Return [x, y] of the center of cell containing provided text 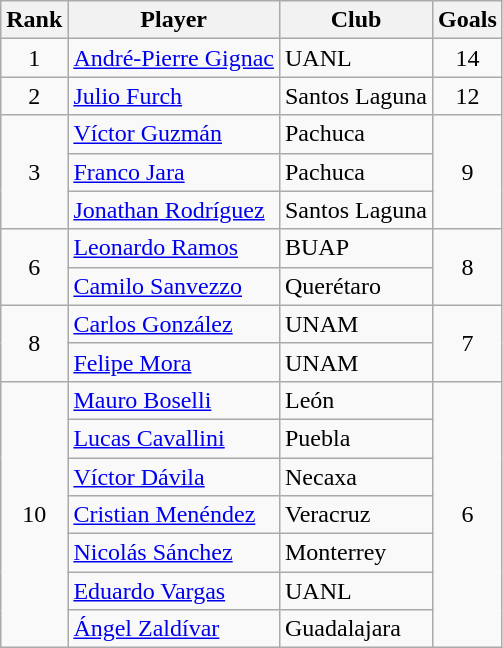
Felipe Mora [174, 362]
Leonardo Ramos [174, 248]
Goals [468, 20]
1 [34, 58]
14 [468, 58]
2 [34, 96]
Julio Furch [174, 96]
Necaxa [356, 477]
Víctor Guzmán [174, 134]
Rank [34, 20]
12 [468, 96]
Guadalajara [356, 629]
Mauro Boselli [174, 400]
León [356, 400]
10 [34, 514]
BUAP [356, 248]
Víctor Dávila [174, 477]
Cristian Menéndez [174, 515]
Veracruz [356, 515]
André-Pierre Gignac [174, 58]
Eduardo Vargas [174, 591]
Monterrey [356, 553]
Querétaro [356, 286]
Club [356, 20]
3 [34, 172]
Nicolás Sánchez [174, 553]
Lucas Cavallini [174, 438]
Puebla [356, 438]
Carlos González [174, 324]
Jonathan Rodríguez [174, 210]
9 [468, 172]
Player [174, 20]
Franco Jara [174, 172]
Camilo Sanvezzo [174, 286]
7 [468, 343]
Ángel Zaldívar [174, 629]
